Search for the cell housing the specified text and yield its (X, Y) center coordinate. 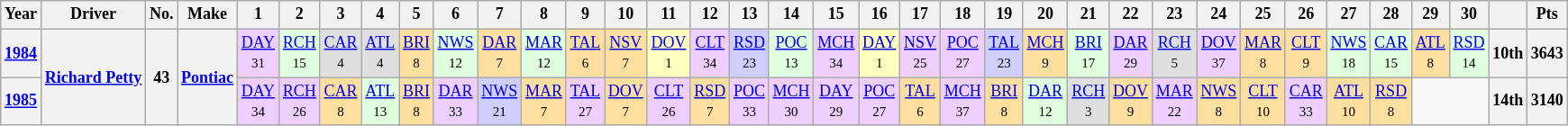
NSV25 (921, 53)
26 (1306, 14)
25 (1263, 14)
RSD14 (1469, 53)
9 (585, 14)
DOV7 (626, 102)
DOV37 (1218, 53)
10 (626, 14)
4 (380, 14)
RCH15 (299, 53)
DAY34 (258, 102)
RCH5 (1174, 53)
6 (456, 14)
5 (416, 14)
CAR33 (1306, 102)
CAR8 (341, 102)
CAR15 (1391, 53)
CLT10 (1263, 102)
DOV1 (669, 53)
POC33 (750, 102)
27 (1348, 14)
RCH26 (299, 102)
DAR7 (499, 53)
RSD8 (1391, 102)
ATL8 (1430, 53)
Make (207, 14)
CLT34 (710, 53)
16 (880, 14)
13 (750, 14)
MAR12 (544, 53)
1 (258, 14)
NWS18 (1348, 53)
RCH3 (1089, 102)
Driver (93, 14)
TAL23 (1004, 53)
18 (962, 14)
DAY29 (836, 102)
Pontiac (207, 77)
43 (162, 77)
MCH30 (791, 102)
Richard Petty (93, 77)
12 (710, 14)
Pts (1548, 14)
14th (1509, 102)
NSV7 (626, 53)
14 (791, 14)
ATL4 (380, 53)
ATL10 (1348, 102)
19 (1004, 14)
NWS21 (499, 102)
NWS8 (1218, 102)
MCH37 (962, 102)
1985 (22, 102)
7 (499, 14)
24 (1218, 14)
15 (836, 14)
BRI17 (1089, 53)
TAL27 (585, 102)
Year (22, 14)
RSD23 (750, 53)
MCH9 (1045, 53)
10th (1509, 53)
17 (921, 14)
8 (544, 14)
3643 (1548, 53)
3 (341, 14)
21 (1089, 14)
1984 (22, 53)
22 (1131, 14)
CLT9 (1306, 53)
11 (669, 14)
2 (299, 14)
MAR22 (1174, 102)
29 (1430, 14)
DAR33 (456, 102)
DOV9 (1131, 102)
No. (162, 14)
MAR8 (1263, 53)
MCH34 (836, 53)
MAR7 (544, 102)
POC13 (791, 53)
28 (1391, 14)
DAR29 (1131, 53)
CAR4 (341, 53)
ATL13 (380, 102)
20 (1045, 14)
NWS12 (456, 53)
DAY31 (258, 53)
CLT26 (669, 102)
DAY1 (880, 53)
RSD7 (710, 102)
3140 (1548, 102)
23 (1174, 14)
DAR12 (1045, 102)
30 (1469, 14)
